Capture the cell that displays the provided text and extract its (X, Y) central coordinate. 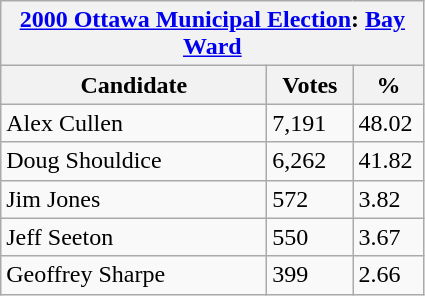
2.66 (388, 275)
Alex Cullen (134, 123)
Votes (310, 85)
Candidate (134, 85)
3.67 (388, 237)
41.82 (388, 161)
Geoffrey Sharpe (134, 275)
48.02 (388, 123)
550 (310, 237)
Doug Shouldice (134, 161)
Jeff Seeton (134, 237)
6,262 (310, 161)
2000 Ottawa Municipal Election: Bay Ward (212, 34)
572 (310, 199)
7,191 (310, 123)
% (388, 85)
3.82 (388, 199)
399 (310, 275)
Jim Jones (134, 199)
